From the cell containing the given text, extract its center point as (x, y) coordinate. 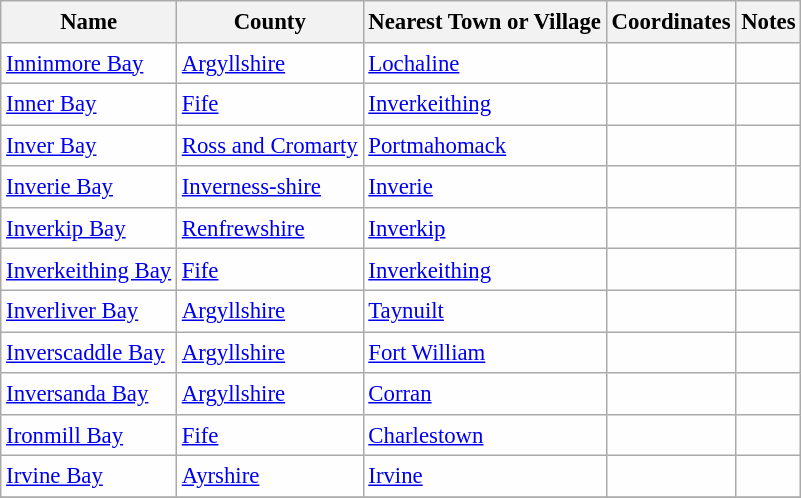
Inverie (484, 186)
Name (89, 22)
County (270, 22)
Coordinates (671, 22)
Irvine Bay (89, 476)
Nearest Town or Village (484, 22)
Irvine (484, 476)
Fort William (484, 352)
Charlestown (484, 436)
Inverie Bay (89, 186)
Inverscaddle Bay (89, 352)
Taynuilt (484, 312)
Inversanda Bay (89, 394)
Inverliver Bay (89, 312)
Ross and Cromarty (270, 146)
Renfrewshire (270, 228)
Inverness-shire (270, 186)
Inner Bay (89, 104)
Ironmill Bay (89, 436)
Inverkip (484, 228)
Portmahomack (484, 146)
Corran (484, 394)
Lochaline (484, 62)
Inverkeithing Bay (89, 270)
Notes (768, 22)
Inninmore Bay (89, 62)
Inverkip Bay (89, 228)
Inver Bay (89, 146)
Ayrshire (270, 476)
